For the text-containing cell, return its midpoint in [X, Y] coordinate format. 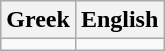
English [119, 20]
Greek [38, 20]
